Find where the given text appears and provide that cell's center as [x, y] coordinate. 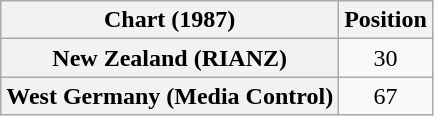
30 [386, 58]
67 [386, 96]
West Germany (Media Control) [170, 96]
Chart (1987) [170, 20]
Position [386, 20]
New Zealand (RIANZ) [170, 58]
